Scan for the cell matching the given text and deliver its [x, y] coordinate at center. 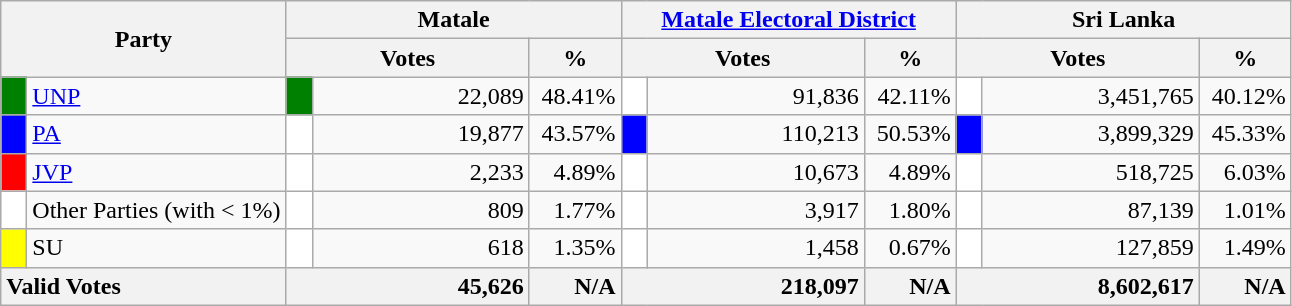
22,089 [420, 96]
SU [156, 248]
42.11% [910, 96]
3,899,329 [1090, 134]
50.53% [910, 134]
1.35% [575, 248]
3,451,765 [1090, 96]
45,626 [408, 286]
518,725 [1090, 172]
48.41% [575, 96]
87,139 [1090, 210]
127,859 [1090, 248]
Party [144, 39]
40.12% [1245, 96]
110,213 [756, 134]
2,233 [420, 172]
809 [420, 210]
3,917 [756, 210]
19,877 [420, 134]
10,673 [756, 172]
Matale [454, 20]
1.49% [1245, 248]
8,602,617 [1078, 286]
UNP [156, 96]
0.67% [910, 248]
Other Parties (with < 1%) [156, 210]
1.80% [910, 210]
6.03% [1245, 172]
PA [156, 134]
Sri Lanka [1124, 20]
Matale Electoral District [788, 20]
45.33% [1245, 134]
43.57% [575, 134]
1.77% [575, 210]
1,458 [756, 248]
91,836 [756, 96]
1.01% [1245, 210]
Valid Votes [144, 286]
JVP [156, 172]
218,097 [742, 286]
618 [420, 248]
